Determine the [x, y] coordinate at the center of the cell enclosing the given text.  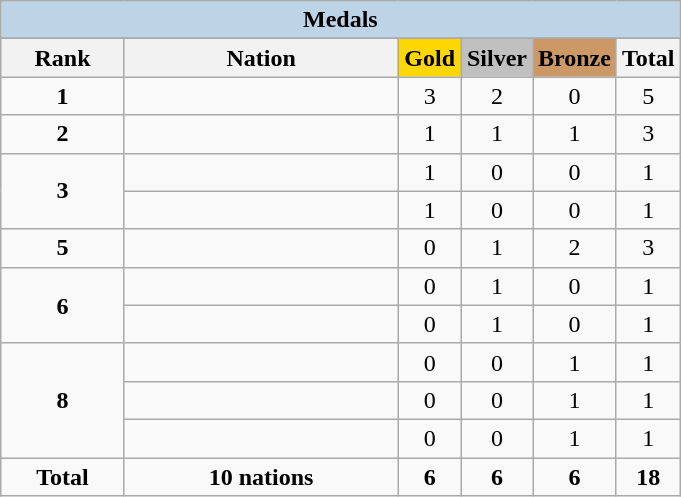
8 [63, 400]
Silver [496, 58]
Bronze [574, 58]
Medals [340, 20]
Nation [261, 58]
18 [648, 477]
Gold [430, 58]
Rank [63, 58]
10 nations [261, 477]
